Extract the (x, y) coordinate from the center of the cell holding the provided text.  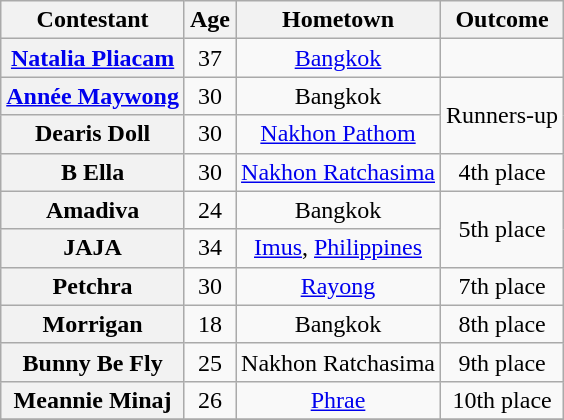
5th place (502, 229)
10th place (502, 400)
Age (210, 20)
37 (210, 58)
B Ella (93, 172)
Hometown (338, 20)
Petchra (93, 286)
7th place (502, 286)
Morrigan (93, 324)
Bunny Be Fly (93, 362)
Imus, Philippines (338, 248)
25 (210, 362)
Dearis Doll (93, 134)
26 (210, 400)
24 (210, 210)
Phrae (338, 400)
Contestant (93, 20)
4th place (502, 172)
Meannie Minaj (93, 400)
Outcome (502, 20)
34 (210, 248)
Natalia Pliacam (93, 58)
Amadiva (93, 210)
Runners-up (502, 115)
Nakhon Pathom (338, 134)
Année Maywong (93, 96)
8th place (502, 324)
Rayong (338, 286)
18 (210, 324)
JAJA (93, 248)
9th place (502, 362)
